Provide the [X, Y] coordinate of the cell's center where the given text is located.  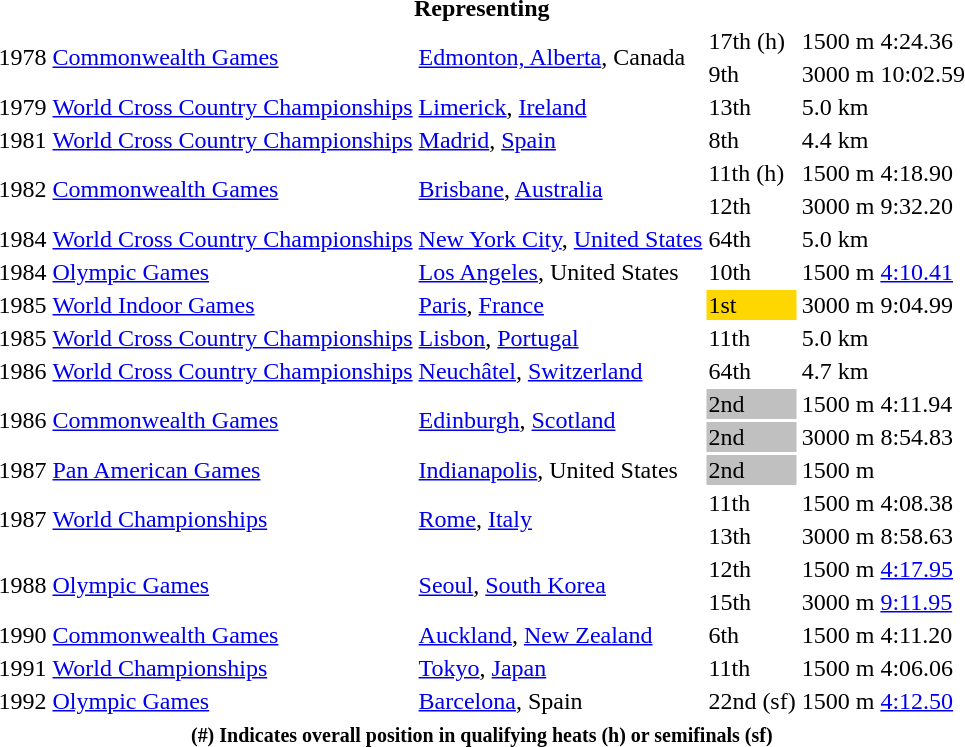
4.7 km [838, 371]
Paris, France [560, 305]
Edmonton, Alberta, Canada [560, 58]
22nd (sf) [752, 701]
8th [752, 140]
Pan American Games [232, 470]
17th (h) [752, 41]
Barcelona, Spain [560, 701]
10th [752, 272]
Los Angeles, United States [560, 272]
11th (h) [752, 173]
Seoul, South Korea [560, 586]
New York City, United States [560, 239]
4.4 km [838, 140]
Neuchâtel, Switzerland [560, 371]
Indianapolis, United States [560, 470]
Tokyo, Japan [560, 668]
1st [752, 305]
Lisbon, Portugal [560, 338]
15th [752, 602]
Madrid, Spain [560, 140]
Brisbane, Australia [560, 190]
Limerick, Ireland [560, 107]
Edinburgh, Scotland [560, 420]
9th [752, 74]
World Indoor Games [232, 305]
Rome, Italy [560, 520]
6th [752, 635]
Auckland, New Zealand [560, 635]
